Pinpoint the cell where the given text exists, returning its (X, Y) midpoint coordinate. 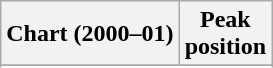
Chart (2000–01) (90, 34)
Peak position (225, 34)
